Determine the [X, Y] coordinate at the center of the cell enclosing the given text.  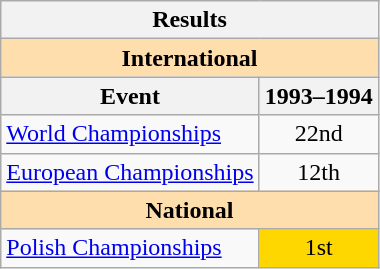
1st [318, 248]
Event [130, 96]
22nd [318, 134]
World Championships [130, 134]
Results [190, 20]
12th [318, 172]
National [190, 210]
1993–1994 [318, 96]
Polish Championships [130, 248]
International [190, 58]
European Championships [130, 172]
